Find where the given text appears and provide that cell's center as [X, Y] coordinate. 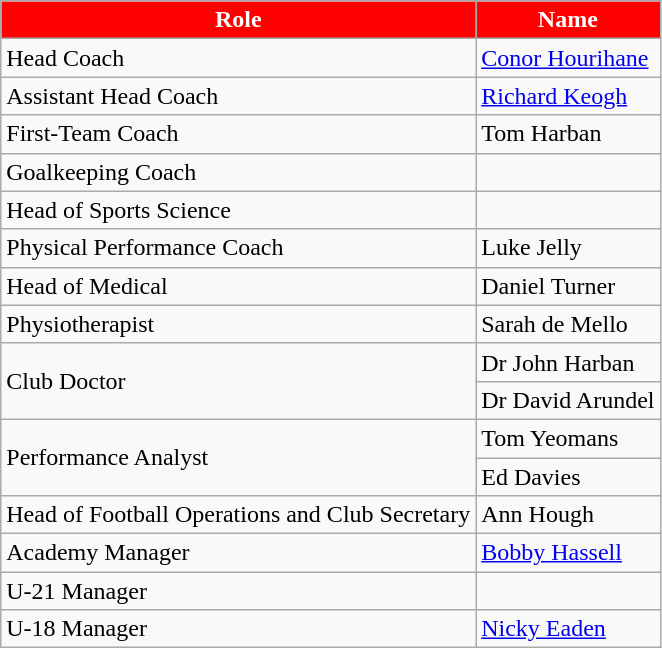
Ed Davies [568, 477]
Daniel Turner [568, 286]
Dr John Harban [568, 362]
Head of Sports Science [238, 210]
Goalkeeping Coach [238, 172]
Performance Analyst [238, 457]
Physical Performance Coach [238, 248]
Nicky Eaden [568, 629]
Physiotherapist [238, 324]
Assistant Head Coach [238, 96]
Role [238, 20]
Bobby Hassell [568, 553]
Academy Manager [238, 553]
Name [568, 20]
First-Team Coach [238, 134]
Club Doctor [238, 381]
Ann Hough [568, 515]
Head of Football Operations and Club Secretary [238, 515]
Dr David Arundel [568, 400]
Richard Keogh [568, 96]
Luke Jelly [568, 248]
Head Coach [238, 58]
Conor Hourihane [568, 58]
Tom Yeomans [568, 438]
U-21 Manager [238, 591]
Tom Harban [568, 134]
Sarah de Mello [568, 324]
U-18 Manager [238, 629]
Head of Medical [238, 286]
